Detect which cell encompasses the target text, then output its (X, Y) center coordinate. 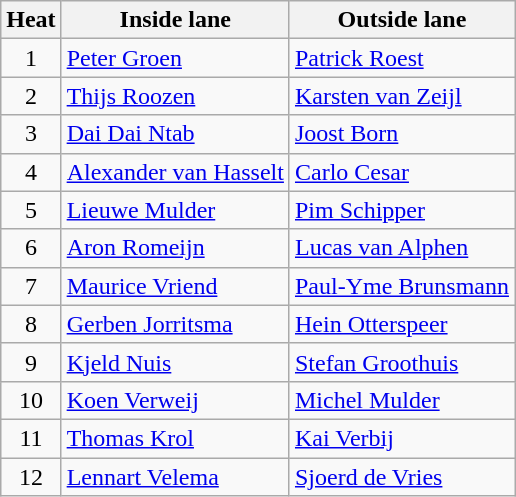
5 (31, 210)
10 (31, 400)
Hein Otterspeer (402, 324)
Outside lane (402, 20)
Inside lane (175, 20)
Lennart Velema (175, 477)
Alexander van Hasselt (175, 172)
Thomas Krol (175, 438)
3 (31, 134)
Michel Mulder (402, 400)
Pim Schipper (402, 210)
12 (31, 477)
7 (31, 286)
Gerben Jorritsma (175, 324)
Lieuwe Mulder (175, 210)
Patrick Roest (402, 58)
1 (31, 58)
Stefan Groothuis (402, 362)
Kai Verbij (402, 438)
4 (31, 172)
Karsten van Zeijl (402, 96)
Carlo Cesar (402, 172)
Peter Groen (175, 58)
Heat (31, 20)
Paul-Yme Brunsmann (402, 286)
Maurice Vriend (175, 286)
2 (31, 96)
Sjoerd de Vries (402, 477)
Koen Verweij (175, 400)
11 (31, 438)
Joost Born (402, 134)
9 (31, 362)
Aron Romeijn (175, 248)
8 (31, 324)
Thijs Roozen (175, 96)
Lucas van Alphen (402, 248)
Kjeld Nuis (175, 362)
6 (31, 248)
Dai Dai Ntab (175, 134)
